Return the [x, y] coordinate for the center point of the cell that contains the specified text.  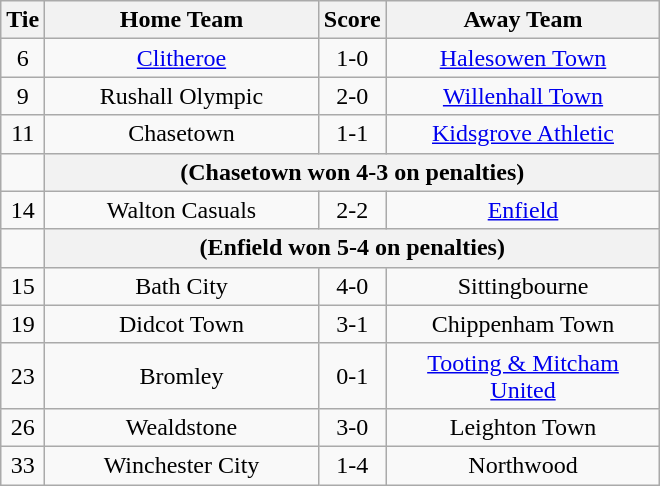
26 [23, 427]
1-0 [352, 58]
(Chasetown won 4-3 on penalties) [352, 172]
Didcot Town [182, 324]
Northwood [523, 465]
Bath City [182, 286]
Walton Casuals [182, 210]
11 [23, 134]
Tooting & Mitcham United [523, 376]
3-1 [352, 324]
9 [23, 96]
Tie [23, 20]
1-4 [352, 465]
3-0 [352, 427]
0-1 [352, 376]
2-0 [352, 96]
Rushall Olympic [182, 96]
Halesowen Town [523, 58]
Score [352, 20]
2-2 [352, 210]
Wealdstone [182, 427]
Willenhall Town [523, 96]
4-0 [352, 286]
Sittingbourne [523, 286]
Kidsgrove Athletic [523, 134]
Home Team [182, 20]
Chasetown [182, 134]
6 [23, 58]
33 [23, 465]
Clitheroe [182, 58]
Chippenham Town [523, 324]
Winchester City [182, 465]
(Enfield won 5-4 on penalties) [352, 248]
Bromley [182, 376]
Enfield [523, 210]
14 [23, 210]
15 [23, 286]
23 [23, 376]
Away Team [523, 20]
1-1 [352, 134]
Leighton Town [523, 427]
19 [23, 324]
